Extract the (X, Y) coordinate from the center of the cell holding the provided text.  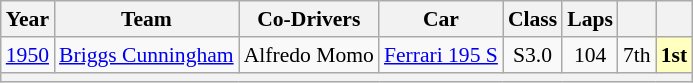
1950 (28, 55)
Alfredo Momo (309, 55)
Team (146, 19)
Co-Drivers (309, 19)
Year (28, 19)
104 (590, 55)
S3.0 (532, 55)
Class (532, 19)
Car (441, 19)
Laps (590, 19)
Briggs Cunningham (146, 55)
1st (674, 55)
7th (637, 55)
Ferrari 195 S (441, 55)
